Find where the given text appears and provide that cell's center as [X, Y] coordinate. 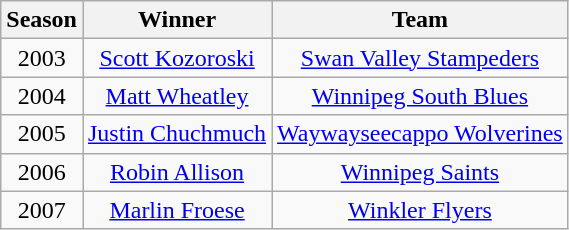
2005 [42, 134]
Justin Chuchmuch [176, 134]
Winnipeg Saints [420, 172]
Season [42, 20]
2007 [42, 210]
2004 [42, 96]
Winnipeg South Blues [420, 96]
Marlin Froese [176, 210]
Winkler Flyers [420, 210]
Matt Wheatley [176, 96]
Scott Kozoroski [176, 58]
2006 [42, 172]
Winner [176, 20]
Robin Allison [176, 172]
Team [420, 20]
Swan Valley Stampeders [420, 58]
Waywayseecappo Wolverines [420, 134]
2003 [42, 58]
